Find where the given text appears and provide that cell's center as (x, y) coordinate. 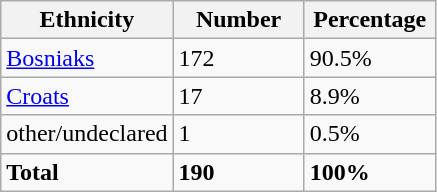
other/undeclared (87, 134)
Total (87, 172)
Croats (87, 96)
Ethnicity (87, 20)
17 (238, 96)
90.5% (370, 58)
100% (370, 172)
Number (238, 20)
Percentage (370, 20)
0.5% (370, 134)
172 (238, 58)
Bosniaks (87, 58)
1 (238, 134)
8.9% (370, 96)
190 (238, 172)
